Provide the [x, y] coordinate of the cell's center where the given text is located.  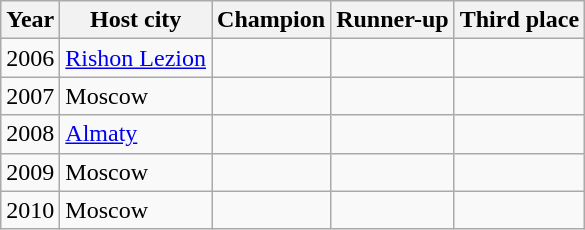
2010 [30, 210]
2008 [30, 134]
Champion [272, 20]
Runner-up [393, 20]
Rishon Lezion [136, 58]
Year [30, 20]
2007 [30, 96]
Almaty [136, 134]
2009 [30, 172]
Third place [519, 20]
2006 [30, 58]
Host city [136, 20]
